Return [X, Y] of the center of cell containing provided text 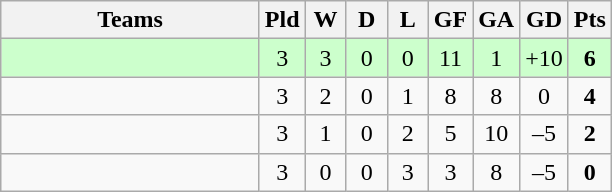
6 [590, 58]
GD [544, 20]
W [326, 20]
+10 [544, 58]
Pld [282, 20]
GA [496, 20]
Teams [130, 20]
10 [496, 134]
Pts [590, 20]
L [408, 20]
D [366, 20]
GF [450, 20]
11 [450, 58]
4 [590, 96]
5 [450, 134]
